Output the (X, Y) coordinate of the center of the cell containing the given text.  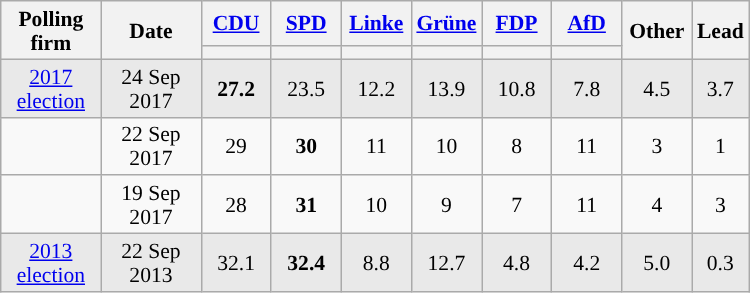
FDP (517, 24)
Linke (376, 24)
4.2 (587, 263)
30 (306, 146)
3.7 (720, 88)
2013 election (51, 263)
2017 election (51, 88)
Polling firm (51, 30)
29 (236, 146)
8 (517, 146)
19 Sep 2017 (151, 205)
AfD (587, 24)
12.7 (446, 263)
10.8 (517, 88)
Lead (720, 30)
12.2 (376, 88)
Other (657, 30)
9 (446, 205)
4.5 (657, 88)
7 (517, 205)
28 (236, 205)
23.5 (306, 88)
32.1 (236, 263)
32.4 (306, 263)
0.3 (720, 263)
22 Sep 2013 (151, 263)
22 Sep 2017 (151, 146)
7.8 (587, 88)
13.9 (446, 88)
4.8 (517, 263)
8.8 (376, 263)
Grüne (446, 24)
31 (306, 205)
27.2 (236, 88)
24 Sep 2017 (151, 88)
1 (720, 146)
CDU (236, 24)
5.0 (657, 263)
4 (657, 205)
Date (151, 30)
SPD (306, 24)
